Search for the cell housing the specified text and yield its [X, Y] center coordinate. 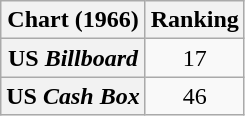
Chart (1966) [73, 20]
Ranking [194, 20]
US Cash Box [73, 96]
US Billboard [73, 58]
46 [194, 96]
17 [194, 58]
